Output the (x, y) coordinate of the center of the cell containing the given text.  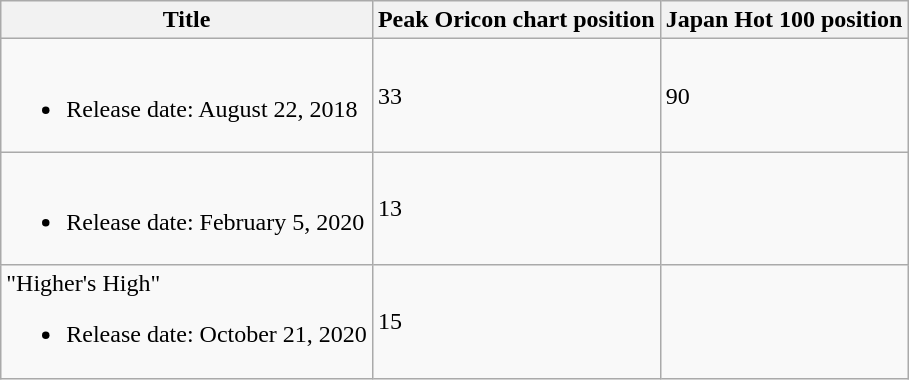
Release date: August 22, 2018 (187, 96)
90 (784, 96)
33 (516, 96)
Release date: February 5, 2020 (187, 208)
Peak Oricon chart position (516, 20)
Japan Hot 100 position (784, 20)
15 (516, 322)
Title (187, 20)
"Higher's High"Release date: October 21, 2020 (187, 322)
13 (516, 208)
